Return the [x, y] coordinate for the center point of the cell that contains the specified text.  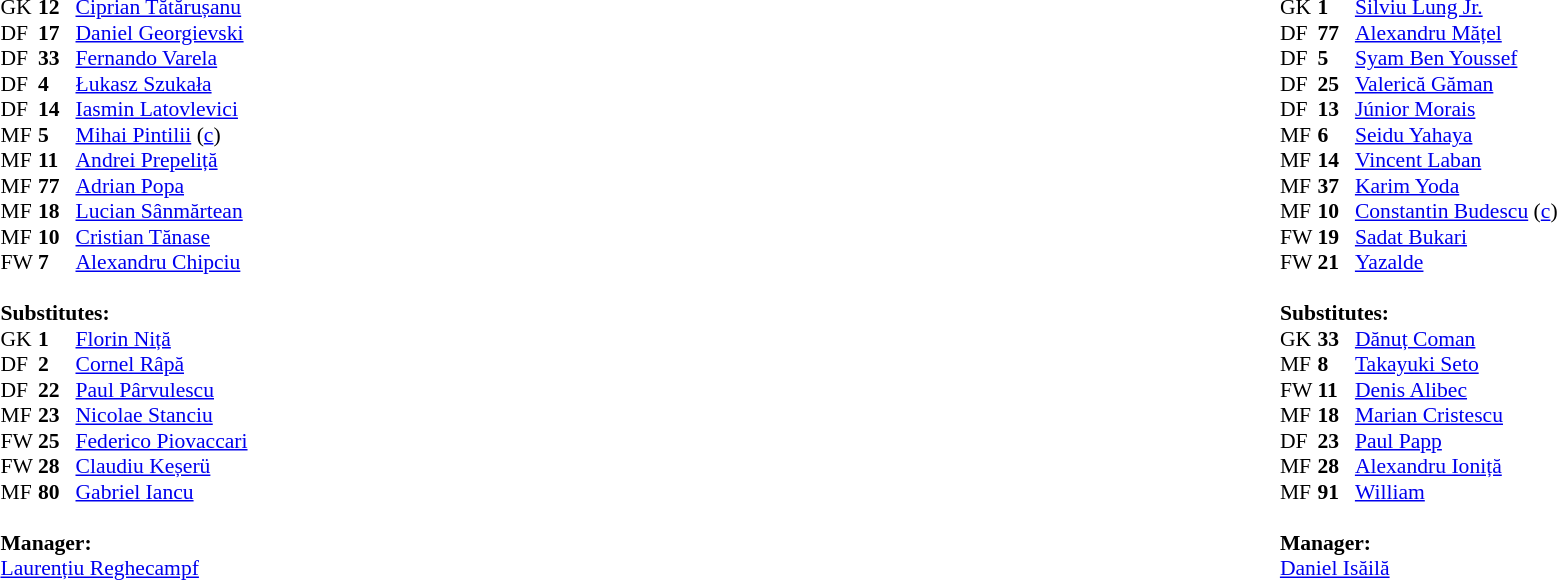
Fernando Varela [162, 59]
7 [57, 263]
Mihai Pintilii (c) [162, 135]
Łukasz Szukała [162, 84]
91 [1336, 492]
Paul Pârvulescu [162, 390]
22 [57, 390]
4 [57, 84]
Gabriel Iancu [162, 492]
37 [1336, 186]
2 [57, 365]
17 [57, 33]
80 [57, 492]
13 [1336, 109]
Iasmin Latovlevici [162, 109]
Adrian Popa [162, 186]
Alexandru Chipciu [162, 263]
Federico Piovaccari [162, 441]
8 [1336, 365]
19 [1336, 237]
Andrei Prepeliță [162, 161]
1 [57, 339]
Florin Niță [162, 339]
Lucian Sânmărtean [162, 211]
Cristian Tănase [162, 237]
Manager: [124, 543]
21 [1336, 263]
Daniel Georgievski [162, 33]
Cornel Râpă [162, 365]
Nicolae Stanciu [162, 415]
6 [1336, 135]
Claudiu Keșerü [162, 467]
Substitutes: [124, 313]
